Return (X, Y) of the center of cell containing provided text 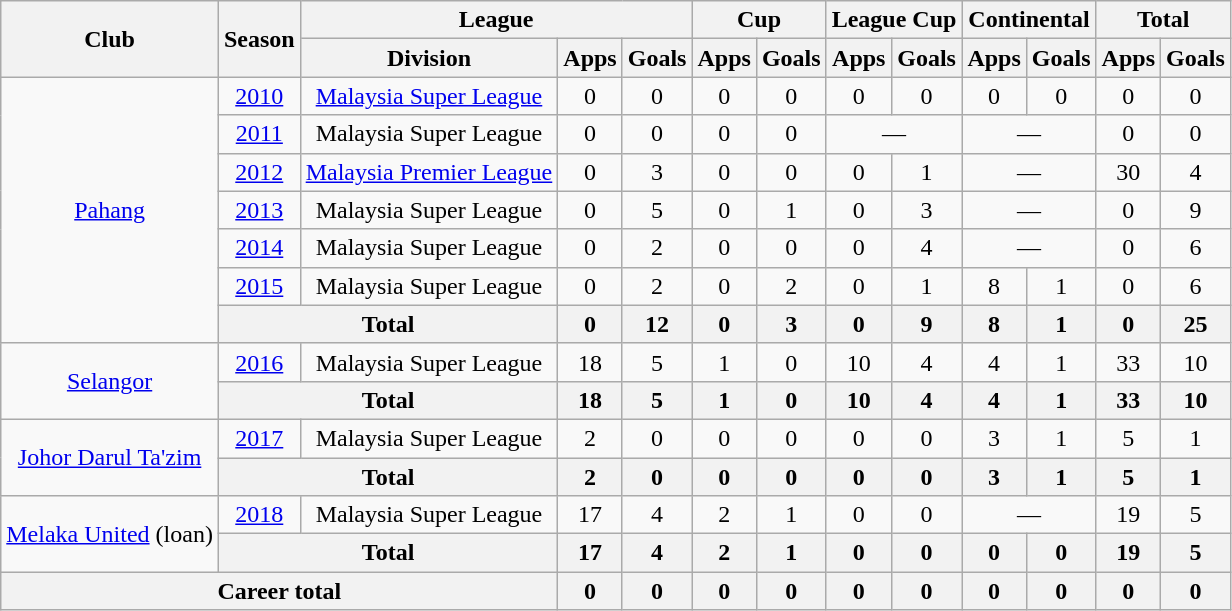
Cup (759, 20)
Season (259, 39)
2016 (259, 362)
12 (657, 324)
2013 (259, 210)
2014 (259, 248)
2011 (259, 134)
25 (1196, 324)
Division (429, 58)
2010 (259, 96)
Pahang (110, 210)
2012 (259, 172)
League Cup (894, 20)
League (496, 20)
Continental (1029, 20)
2018 (259, 515)
Selangor (110, 381)
Malaysia Premier League (429, 172)
Melaka United (loan) (110, 534)
Career total (280, 591)
30 (1128, 172)
2015 (259, 286)
Johor Darul Ta'zim (110, 457)
2017 (259, 438)
Club (110, 39)
